For the text-containing cell, return its midpoint in (X, Y) coordinate format. 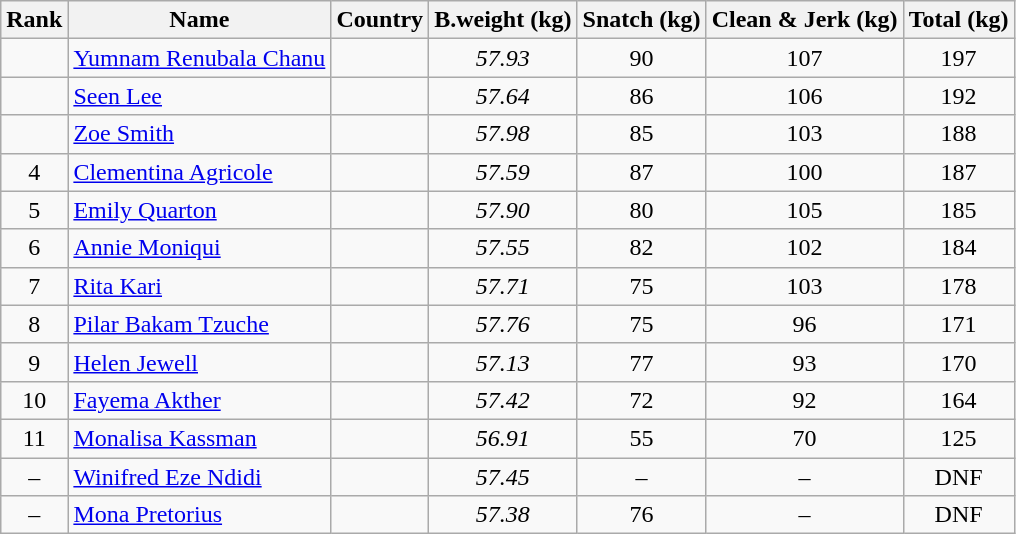
Total (kg) (958, 20)
56.91 (503, 438)
185 (958, 210)
Name (200, 20)
57.59 (503, 172)
76 (642, 515)
100 (804, 172)
Emily Quarton (200, 210)
92 (804, 400)
Zoe Smith (200, 134)
86 (642, 96)
178 (958, 286)
171 (958, 324)
Country (380, 20)
Monalisa Kassman (200, 438)
93 (804, 362)
55 (642, 438)
5 (34, 210)
Mona Pretorius (200, 515)
164 (958, 400)
57.55 (503, 248)
72 (642, 400)
Yumnam Renubala Chanu (200, 58)
57.38 (503, 515)
57.13 (503, 362)
96 (804, 324)
Snatch (kg) (642, 20)
B.weight (kg) (503, 20)
7 (34, 286)
4 (34, 172)
57.93 (503, 58)
Helen Jewell (200, 362)
57.98 (503, 134)
70 (804, 438)
57.90 (503, 210)
Rank (34, 20)
57.71 (503, 286)
170 (958, 362)
187 (958, 172)
9 (34, 362)
77 (642, 362)
Fayema Akther (200, 400)
106 (804, 96)
11 (34, 438)
Annie Moniqui (200, 248)
57.76 (503, 324)
57.64 (503, 96)
Clean & Jerk (kg) (804, 20)
Seen Lee (200, 96)
6 (34, 248)
188 (958, 134)
107 (804, 58)
57.45 (503, 477)
Rita Kari (200, 286)
102 (804, 248)
85 (642, 134)
10 (34, 400)
87 (642, 172)
105 (804, 210)
Winifred Eze Ndidi (200, 477)
125 (958, 438)
192 (958, 96)
57.42 (503, 400)
Clementina Agricole (200, 172)
184 (958, 248)
90 (642, 58)
80 (642, 210)
Pilar Bakam Tzuche (200, 324)
8 (34, 324)
197 (958, 58)
82 (642, 248)
